Identify which cell holds the provided text, then report its [x, y] central coordinate. 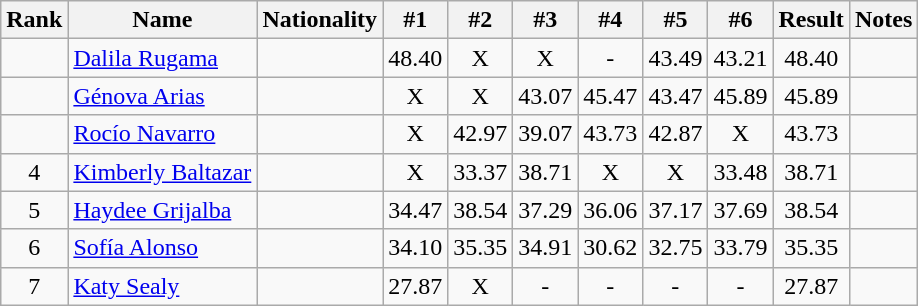
Nationality [320, 20]
32.75 [676, 248]
5 [34, 210]
33.48 [740, 172]
43.49 [676, 58]
30.62 [610, 248]
7 [34, 286]
Rank [34, 20]
43.47 [676, 96]
Name [162, 20]
33.37 [480, 172]
43.21 [740, 58]
4 [34, 172]
36.06 [610, 210]
Haydee Grijalba [162, 210]
6 [34, 248]
37.17 [676, 210]
42.87 [676, 134]
37.69 [740, 210]
45.47 [610, 96]
34.47 [416, 210]
Sofía Alonso [162, 248]
42.97 [480, 134]
Rocío Navarro [162, 134]
37.29 [546, 210]
34.91 [546, 248]
#6 [740, 20]
Notes [883, 20]
Kimberly Baltazar [162, 172]
43.07 [546, 96]
Génova Arias [162, 96]
Result [811, 20]
34.10 [416, 248]
Dalila Rugama [162, 58]
39.07 [546, 134]
Katy Sealy [162, 286]
#2 [480, 20]
33.79 [740, 248]
#3 [546, 20]
#1 [416, 20]
#4 [610, 20]
#5 [676, 20]
